Capture the cell that displays the provided text and extract its (X, Y) central coordinate. 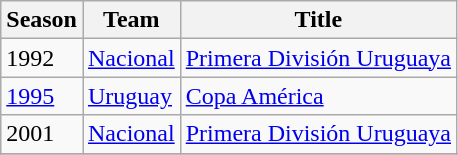
Season (42, 20)
1995 (42, 96)
Uruguay (131, 96)
1992 (42, 58)
Title (318, 20)
Copa América (318, 96)
2001 (42, 134)
Team (131, 20)
